For the text-containing cell, return its midpoint in [X, Y] coordinate format. 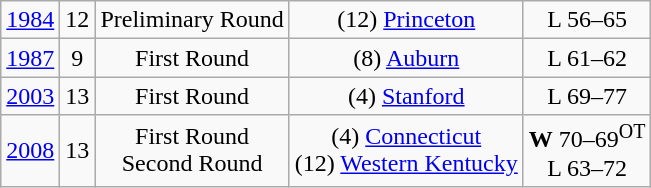
(8) Auburn [406, 58]
2003 [30, 96]
12 [78, 20]
2008 [30, 151]
1984 [30, 20]
(12) Princeton [406, 20]
(4) Stanford [406, 96]
1987 [30, 58]
Preliminary Round [192, 20]
9 [78, 58]
L 56–65 [587, 20]
First RoundSecond Round [192, 151]
(4) Connecticut(12) Western Kentucky [406, 151]
L 61–62 [587, 58]
L 69–77 [587, 96]
W 70–69OTL 63–72 [587, 151]
